Detect which cell encompasses the target text, then output its (x, y) center coordinate. 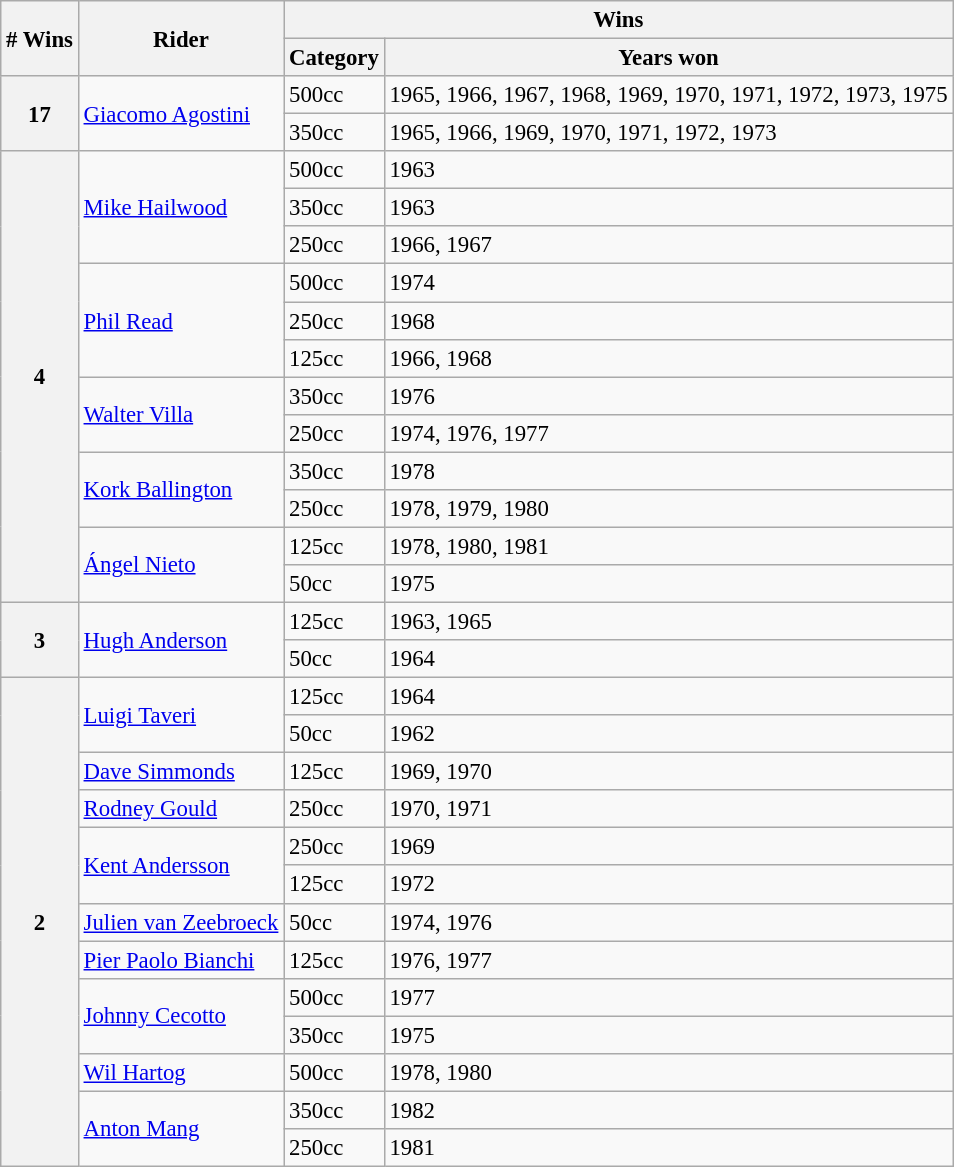
1981 (668, 1148)
1976, 1977 (668, 960)
Anton Mang (180, 1128)
1978, 1980 (668, 1073)
Hugh Anderson (180, 640)
4 (40, 376)
Pier Paolo Bianchi (180, 960)
1974 (668, 283)
Wins (618, 20)
1962 (668, 734)
Ángel Nieto (180, 564)
1982 (668, 1110)
Category (334, 58)
Phil Read (180, 320)
1969 (668, 847)
Years won (668, 58)
1963, 1965 (668, 621)
1977 (668, 997)
1968 (668, 321)
Julien van Zeebroeck (180, 922)
Luigi Taveri (180, 716)
1969, 1970 (668, 772)
# Wins (40, 38)
2 (40, 922)
1970, 1971 (668, 809)
17 (40, 114)
1978 (668, 471)
1972 (668, 885)
Wil Hartog (180, 1073)
Rider (180, 38)
Kent Andersson (180, 866)
1976 (668, 396)
1978, 1980, 1981 (668, 546)
Kork Ballington (180, 490)
Johnny Cecotto (180, 1016)
Mike Hailwood (180, 208)
Dave Simmonds (180, 772)
1966, 1968 (668, 358)
1974, 1976, 1977 (668, 433)
1965, 1966, 1969, 1970, 1971, 1972, 1973 (668, 133)
1974, 1976 (668, 922)
Walter Villa (180, 414)
1978, 1979, 1980 (668, 509)
1966, 1967 (668, 245)
Giacomo Agostini (180, 114)
1965, 1966, 1967, 1968, 1969, 1970, 1971, 1972, 1973, 1975 (668, 95)
Rodney Gould (180, 809)
3 (40, 640)
